Capture the cell that displays the provided text and extract its (x, y) central coordinate. 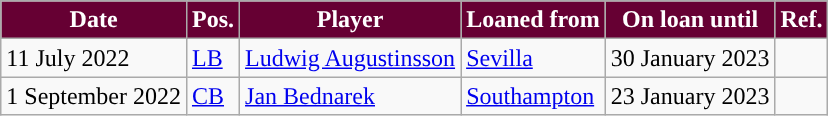
On loan until (690, 20)
11 July 2022 (94, 58)
Ludwig Augustinsson (350, 58)
Player (350, 20)
Southampton (534, 96)
Ref. (802, 20)
Pos. (212, 20)
1 September 2022 (94, 96)
Loaned from (534, 20)
CB (212, 96)
Jan Bednarek (350, 96)
LB (212, 58)
23 January 2023 (690, 96)
30 January 2023 (690, 58)
Date (94, 20)
Sevilla (534, 58)
